Return the [x, y] coordinate for the center point of the cell that contains the specified text.  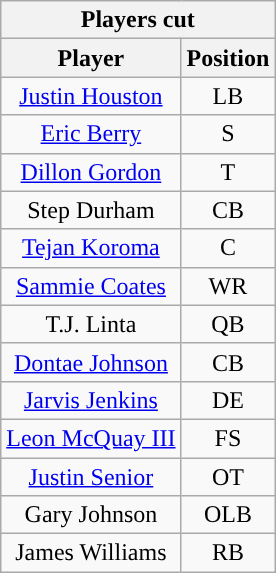
Justin Houston [91, 96]
T.J. Linta [91, 324]
C [228, 248]
FS [228, 438]
Jarvis Jenkins [91, 400]
RB [228, 553]
OLB [228, 515]
Players cut [138, 20]
OT [228, 477]
WR [228, 286]
Dillon Gordon [91, 172]
Tejan Koroma [91, 248]
Gary Johnson [91, 515]
Sammie Coates [91, 286]
DE [228, 400]
T [228, 172]
LB [228, 96]
QB [228, 324]
James Williams [91, 553]
Eric Berry [91, 134]
Player [91, 58]
Position [228, 58]
Step Durham [91, 210]
Dontae Johnson [91, 362]
S [228, 134]
Justin Senior [91, 477]
Leon McQuay III [91, 438]
